Locate the cell with the specified text and output its [X, Y] center coordinate. 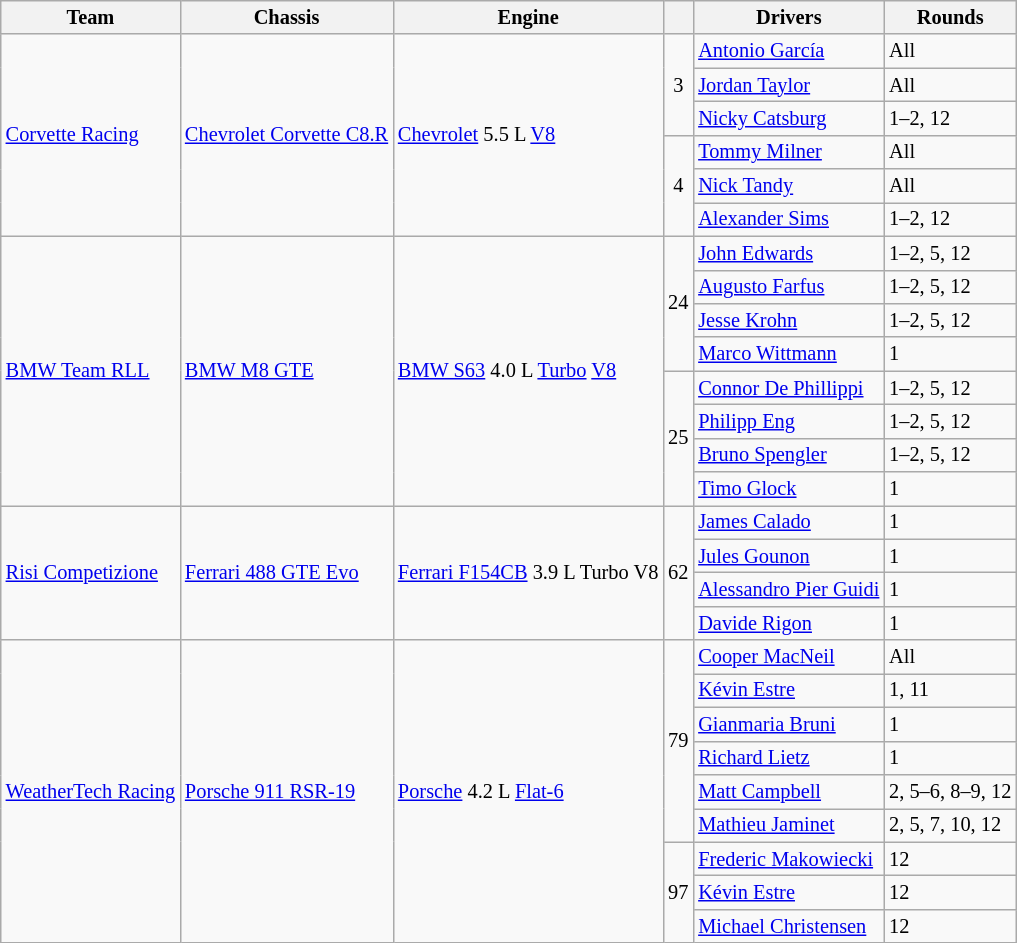
Connor De Phillippi [788, 388]
Bruno Spengler [788, 455]
24 [678, 304]
Timo Glock [788, 489]
Chassis [286, 17]
Porsche 911 RSR-19 [286, 792]
Ferrari 488 GTE Evo [286, 572]
Ferrari F154CB 3.9 L Turbo V8 [528, 572]
Rounds [950, 17]
Engine [528, 17]
Cooper MacNeil [788, 657]
97 [678, 892]
Tommy Milner [788, 152]
Richard Lietz [788, 758]
John Edwards [788, 253]
Risi Competizione [90, 572]
BMW M8 GTE [286, 370]
Team [90, 17]
Chevrolet 5.5 L V8 [528, 135]
Alessandro Pier Guidi [788, 589]
3 [678, 84]
Jules Gounon [788, 556]
Nicky Catsburg [788, 118]
1, 11 [950, 690]
79 [678, 741]
Mathieu Jaminet [788, 825]
2, 5–6, 8–9, 12 [950, 791]
Nick Tandy [788, 186]
BMW Team RLL [90, 370]
Matt Campbell [788, 791]
25 [678, 438]
4 [678, 186]
Marco Wittmann [788, 354]
Jordan Taylor [788, 85]
Augusto Farfus [788, 287]
Corvette Racing [90, 135]
Alexander Sims [788, 219]
Gianmaria Bruni [788, 724]
WeatherTech Racing [90, 792]
Drivers [788, 17]
BMW S63 4.0 L Turbo V8 [528, 370]
James Calado [788, 522]
Davide Rigon [788, 623]
Jesse Krohn [788, 320]
Michael Christensen [788, 926]
Porsche 4.2 L Flat-6 [528, 792]
Antonio García [788, 51]
Frederic Makowiecki [788, 859]
2, 5, 7, 10, 12 [950, 825]
Chevrolet Corvette C8.R [286, 135]
Philipp Eng [788, 421]
62 [678, 572]
